Output the (X, Y) coordinate of the center of the cell containing the given text.  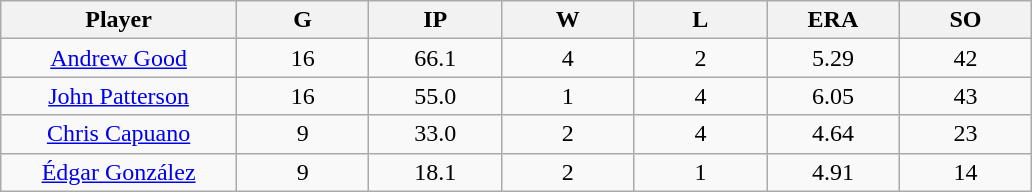
John Patterson (119, 96)
Player (119, 20)
Édgar González (119, 172)
4.91 (834, 172)
IP (436, 20)
5.29 (834, 58)
6.05 (834, 96)
Andrew Good (119, 58)
18.1 (436, 172)
14 (966, 172)
ERA (834, 20)
66.1 (436, 58)
43 (966, 96)
4.64 (834, 134)
L (700, 20)
23 (966, 134)
SO (966, 20)
33.0 (436, 134)
42 (966, 58)
G (302, 20)
W (568, 20)
Chris Capuano (119, 134)
55.0 (436, 96)
